For the text-containing cell, return its midpoint in [x, y] coordinate format. 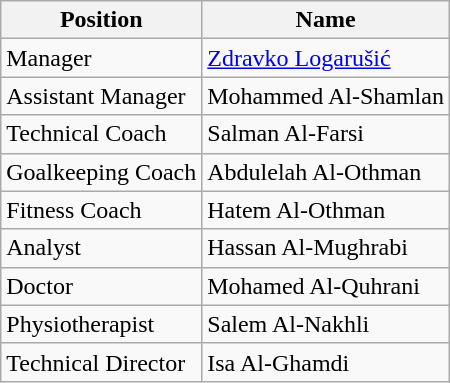
Salman Al-Farsi [326, 134]
Technical Director [102, 362]
Mohammed Al-Shamlan [326, 96]
Mohamed Al-Quhrani [326, 286]
Goalkeeping Coach [102, 172]
Fitness Coach [102, 210]
Analyst [102, 248]
Assistant Manager [102, 96]
Hassan Al-Mughrabi [326, 248]
Salem Al-Nakhli [326, 324]
Zdravko Logarušić [326, 58]
Name [326, 20]
Abdulelah Al-Othman [326, 172]
Hatem Al-Othman [326, 210]
Isa Al-Ghamdi [326, 362]
Position [102, 20]
Technical Coach [102, 134]
Doctor [102, 286]
Manager [102, 58]
Physiotherapist [102, 324]
